Locate the cell with the specified text and output its [x, y] center coordinate. 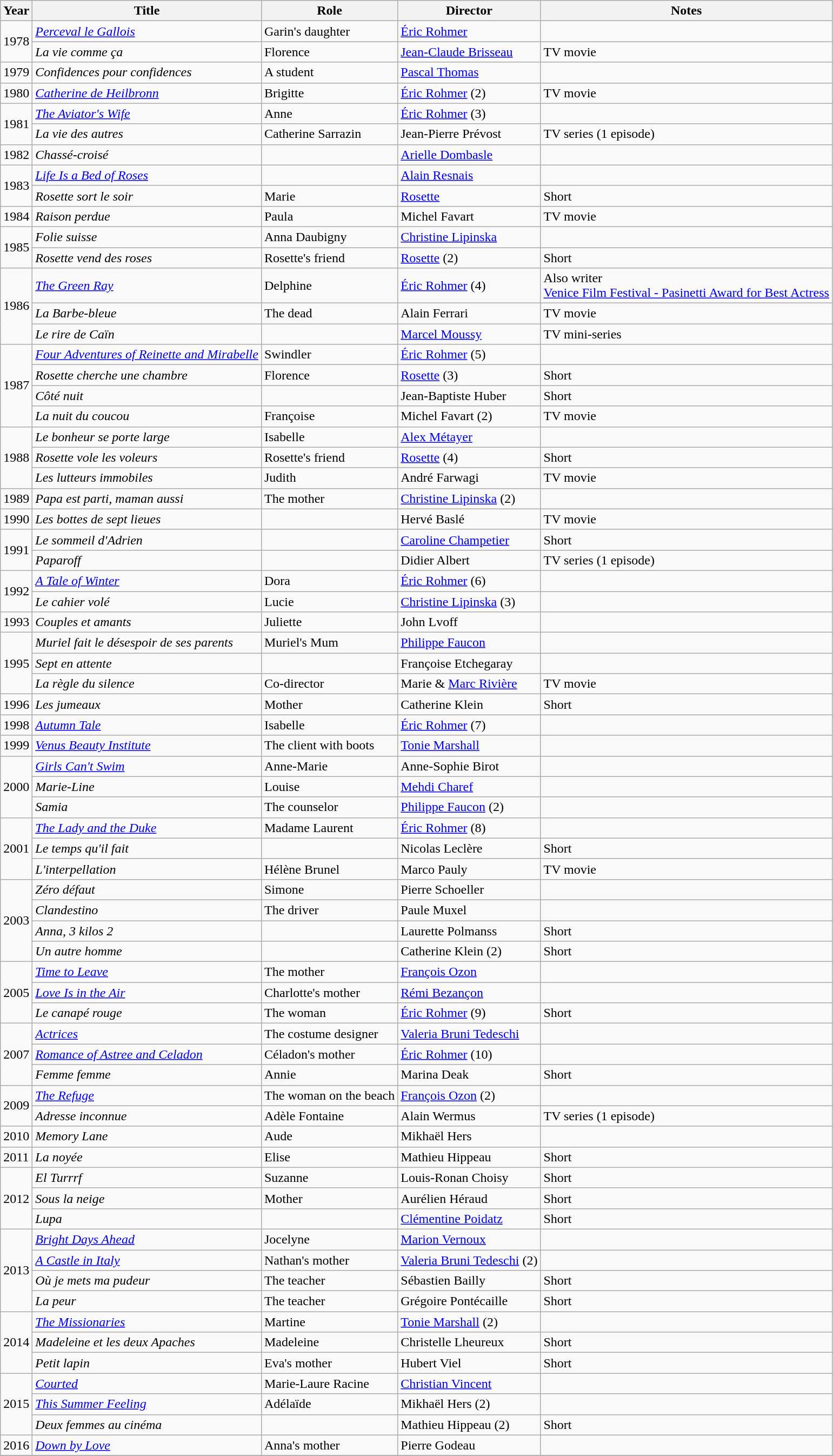
2000 [16, 787]
Co-director [329, 684]
Un autre homme [147, 952]
Folie suisse [147, 237]
Rosette sort le soir [147, 196]
1996 [16, 704]
Notes [687, 11]
Also writerVenice Film Festival - Pasinetti Award for Best Actress [687, 285]
Anne-Sophie Birot [469, 766]
The client with boots [329, 746]
The Refuge [147, 1095]
Didier Albert [469, 560]
Les bottes de sept lieues [147, 519]
Chassé-croisé [147, 155]
Lucie [329, 602]
A student [329, 72]
Anne [329, 114]
Year [16, 11]
1979 [16, 72]
Éric Rohmer [469, 31]
André Farwagi [469, 478]
La vie comme ça [147, 52]
Laurette Polmanss [469, 930]
1984 [16, 216]
Philippe Faucon [469, 643]
2010 [16, 1136]
The Missionaries [147, 1322]
1981 [16, 124]
Le canapé rouge [147, 1013]
Delphine [329, 285]
Life Is a Bed of Roses [147, 175]
Aude [329, 1136]
1993 [16, 622]
1982 [16, 155]
Martine [329, 1322]
Valeria Bruni Tedeschi (2) [469, 1260]
Christian Vincent [469, 1384]
Couples et amants [147, 622]
Time to Leave [147, 972]
Christine Lipinska (3) [469, 602]
John Lvoff [469, 622]
Alain Wermus [469, 1116]
Swindler [329, 355]
Paule Muxel [469, 910]
The woman [329, 1013]
La nuit du coucou [147, 416]
Alain Ferrari [469, 314]
Juliette [329, 622]
Zéro défaut [147, 889]
Mehdi Charef [469, 787]
Christine Lipinska (2) [469, 498]
Rosette [469, 196]
Marion Vernoux [469, 1239]
Mikhaël Hers (2) [469, 1404]
1985 [16, 247]
Alex Métayer [469, 437]
Autumn Tale [147, 725]
Bright Days Ahead [147, 1239]
2001 [16, 848]
Le temps qu'il fait [147, 848]
Clandestino [147, 910]
Marie & Marc Rivière [469, 684]
Pascal Thomas [469, 72]
Judith [329, 478]
François Ozon (2) [469, 1095]
Éric Rohmer (8) [469, 828]
Samia [147, 807]
Eva's mother [329, 1363]
El Turrrf [147, 1178]
François Ozon [469, 972]
Muriel fait le désespoir de ses parents [147, 643]
Muriel's Mum [329, 643]
Actrices [147, 1034]
Christelle Lheureux [469, 1342]
Title [147, 11]
Philippe Faucon (2) [469, 807]
The dead [329, 314]
1980 [16, 93]
Femme femme [147, 1075]
Jean-Pierre Prévost [469, 134]
Charlotte's mother [329, 993]
Anna's mother [329, 1445]
Rémi Bezançon [469, 993]
Catherine de Heilbronn [147, 93]
L'interpellation [147, 869]
Catherine Klein (2) [469, 952]
Annie [329, 1075]
Madeleine [329, 1342]
Où je mets ma pudeur [147, 1281]
Director [469, 11]
1989 [16, 498]
La vie des autres [147, 134]
1992 [16, 591]
Tonie Marshall (2) [469, 1322]
Brigitte [329, 93]
Marco Pauly [469, 869]
1995 [16, 663]
Les jumeaux [147, 704]
1987 [16, 385]
Jean-Claude Brisseau [469, 52]
2016 [16, 1445]
Louise [329, 787]
Courted [147, 1384]
Éric Rohmer (2) [469, 93]
Four Adventures of Reinette and Mirabelle [147, 355]
Hubert Viel [469, 1363]
Nicolas Leclère [469, 848]
Paparoff [147, 560]
Marcel Moussy [469, 334]
Suzanne [329, 1178]
Rosette vole les voleurs [147, 457]
Le sommeil d'Adrien [147, 540]
Éric Rohmer (5) [469, 355]
Christine Lipinska [469, 237]
2011 [16, 1157]
Rosette vend des roses [147, 258]
Girls Can't Swim [147, 766]
La Barbe-bleue [147, 314]
Perceval le Gallois [147, 31]
Rosette (2) [469, 258]
Anna, 3 kilos 2 [147, 930]
Lupa [147, 1219]
Céladon's mother [329, 1054]
1983 [16, 185]
Anne-Marie [329, 766]
The costume designer [329, 1034]
1999 [16, 746]
Love Is in the Air [147, 993]
Paula [329, 216]
Sept en attente [147, 663]
Mathieu Hippeau [469, 1157]
Papa est parti, maman aussi [147, 498]
1998 [16, 725]
A Tale of Winter [147, 581]
Éric Rohmer (10) [469, 1054]
Éric Rohmer (4) [469, 285]
2014 [16, 1342]
Nathan's mother [329, 1260]
1990 [16, 519]
Adresse inconnue [147, 1116]
Jean-Baptiste Huber [469, 396]
Elise [329, 1157]
A Castle in Italy [147, 1260]
Éric Rohmer (6) [469, 581]
The Green Ray [147, 285]
Catherine Sarrazin [329, 134]
La noyée [147, 1157]
2012 [16, 1198]
Dora [329, 581]
Les lutteurs immobiles [147, 478]
Le rire de Caïn [147, 334]
Arielle Dombasle [469, 155]
Pierre Godeau [469, 1445]
Éric Rohmer (3) [469, 114]
Françoise Etchegaray [469, 663]
The woman on the beach [329, 1095]
Valeria Bruni Tedeschi [469, 1034]
TV mini-series [687, 334]
Françoise [329, 416]
Alain Resnais [469, 175]
Deux femmes au cinéma [147, 1425]
Garin's daughter [329, 31]
Venus Beauty Institute [147, 746]
Confidences pour confidences [147, 72]
La règle du silence [147, 684]
Caroline Champetier [469, 540]
Sébastien Bailly [469, 1281]
Grégoire Pontécaille [469, 1301]
Marie [329, 196]
Marina Deak [469, 1075]
2009 [16, 1106]
The Aviator's Wife [147, 114]
2005 [16, 993]
Mikhaël Hers [469, 1136]
2007 [16, 1054]
Hervé Baslé [469, 519]
Marie-Line [147, 787]
2013 [16, 1270]
The driver [329, 910]
1986 [16, 306]
Adèle Fontaine [329, 1116]
Tonie Marshall [469, 746]
Madame Laurent [329, 828]
Rosette (4) [469, 457]
Adélaïde [329, 1404]
Aurélien Héraud [469, 1198]
Le cahier volé [147, 602]
Pierre Schoeller [469, 889]
La peur [147, 1301]
Michel Favart [469, 216]
1988 [16, 457]
Clémentine Poidatz [469, 1219]
Anna Daubigny [329, 237]
Mathieu Hippeau (2) [469, 1425]
This Summer Feeling [147, 1404]
Petit lapin [147, 1363]
1991 [16, 550]
Rosette (3) [469, 375]
The Lady and the Duke [147, 828]
Marie-Laure Racine [329, 1384]
Jocelyne [329, 1239]
Éric Rohmer (7) [469, 725]
Catherine Klein [469, 704]
Madeleine et les deux Apaches [147, 1342]
Romance of Astree and Celadon [147, 1054]
Memory Lane [147, 1136]
Down by Love [147, 1445]
Raison perdue [147, 216]
Sous la neige [147, 1198]
Rosette cherche une chambre [147, 375]
1978 [16, 42]
Role [329, 11]
Louis-Ronan Choisy [469, 1178]
Le bonheur se porte large [147, 437]
2015 [16, 1404]
Hélène Brunel [329, 869]
2003 [16, 920]
Michel Favart (2) [469, 416]
Simone [329, 889]
Éric Rohmer (9) [469, 1013]
Côté nuit [147, 396]
The counselor [329, 807]
